Pinpoint the cell where the given text exists, returning its [X, Y] midpoint coordinate. 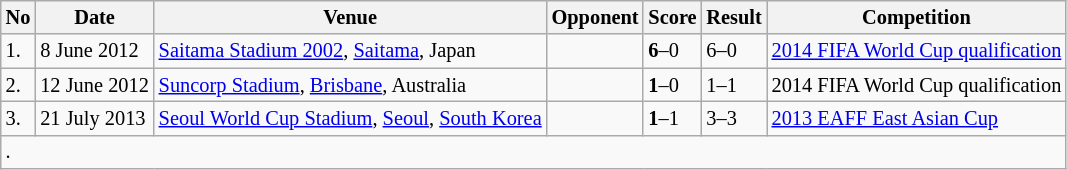
Suncorp Stadium, Brisbane, Australia [350, 85]
Venue [350, 17]
1. [18, 51]
Competition [917, 17]
Opponent [596, 17]
Saitama Stadium 2002, Saitama, Japan [350, 51]
. [534, 152]
Score [672, 17]
21 July 2013 [94, 118]
Result [734, 17]
3–3 [734, 118]
Seoul World Cup Stadium, Seoul, South Korea [350, 118]
12 June 2012 [94, 85]
8 June 2012 [94, 51]
2. [18, 85]
3. [18, 118]
1–0 [672, 85]
Date [94, 17]
2013 EAFF East Asian Cup [917, 118]
No [18, 17]
